For the text-containing cell, return its midpoint in [x, y] coordinate format. 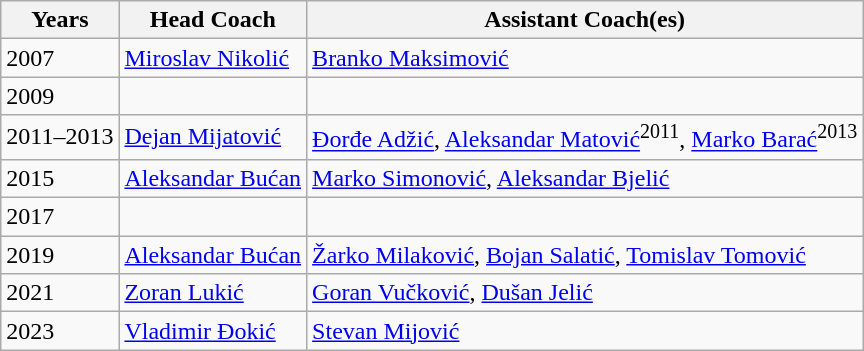
Vladimir Đokić [213, 331]
2007 [60, 58]
2009 [60, 96]
Đorđe Adžić, Aleksandar Matović2011, Marko Barać2013 [585, 138]
Goran Vučković, Dušan Jelić [585, 293]
2017 [60, 217]
Dejan Mijatović [213, 138]
Miroslav Nikolić [213, 58]
2023 [60, 331]
2019 [60, 255]
Head Coach [213, 20]
Žarko Milaković, Bojan Salatić, Tomislav Tomović [585, 255]
Years [60, 20]
Branko Maksimović [585, 58]
2021 [60, 293]
Assistant Coach(es) [585, 20]
Marko Simonović, Aleksandar Bjelić [585, 178]
Stevan Mijović [585, 331]
2015 [60, 178]
2011–2013 [60, 138]
Zoran Lukić [213, 293]
